Capture the cell that displays the provided text and extract its (x, y) central coordinate. 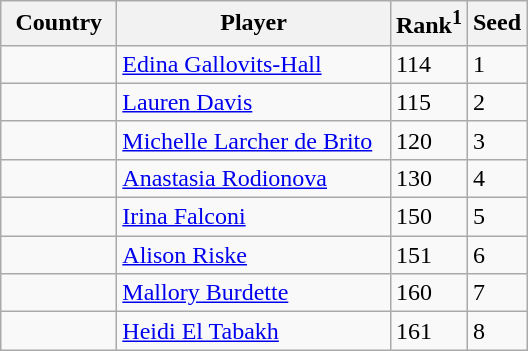
Alison Riske (254, 255)
130 (428, 178)
Irina Falconi (254, 217)
1 (496, 64)
3 (496, 140)
115 (428, 102)
Seed (496, 24)
Player (254, 24)
8 (496, 331)
Lauren Davis (254, 102)
2 (496, 102)
120 (428, 140)
161 (428, 331)
Michelle Larcher de Brito (254, 140)
Anastasia Rodionova (254, 178)
Country (59, 24)
Heidi El Tabakh (254, 331)
150 (428, 217)
114 (428, 64)
6 (496, 255)
4 (496, 178)
151 (428, 255)
Edina Gallovits-Hall (254, 64)
Rank1 (428, 24)
Mallory Burdette (254, 293)
160 (428, 293)
5 (496, 217)
7 (496, 293)
